For the text-containing cell, return its midpoint in [x, y] coordinate format. 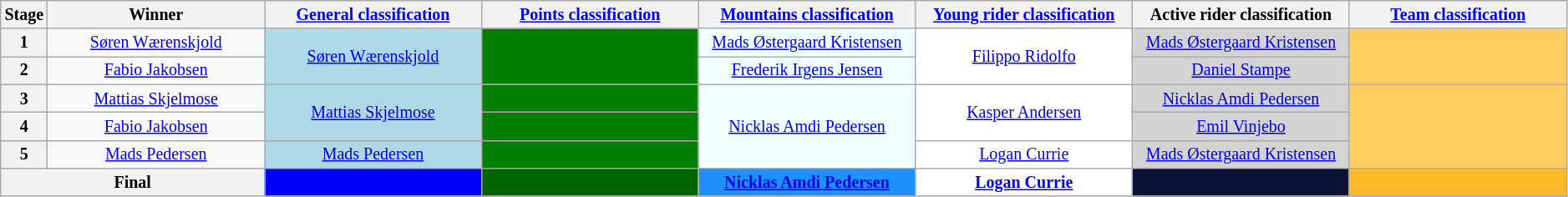
5 [24, 154]
Active rider classification [1241, 15]
3 [24, 98]
Frederik Irgens Jensen [807, 70]
Final [133, 182]
4 [24, 127]
Team classification [1458, 15]
Winner [156, 15]
Kasper Andersen [1024, 112]
General classification [373, 15]
Stage [24, 15]
Points classification [590, 15]
Daniel Stampe [1241, 70]
Mountains classification [807, 15]
2 [24, 70]
Emil Vinjebo [1241, 127]
1 [24, 43]
Young rider classification [1024, 15]
Filippo Ridolfo [1024, 57]
